Pinpoint the cell where the given text exists, returning its (x, y) midpoint coordinate. 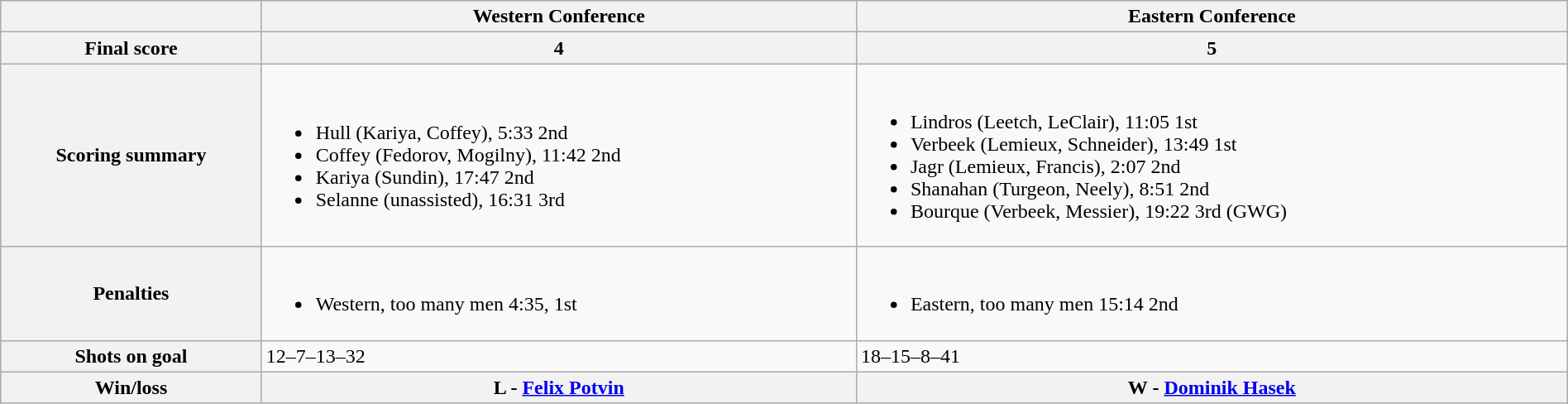
Western, too many men 4:35, 1st (559, 293)
Eastern Conference (1212, 17)
W - Dominik Hasek (1212, 387)
Eastern, too many men 15:14 2nd (1212, 293)
Western Conference (559, 17)
5 (1212, 48)
Penalties (131, 293)
Win/loss (131, 387)
12–7–13–32 (559, 356)
Final score (131, 48)
L - Felix Potvin (559, 387)
Shots on goal (131, 356)
18–15–8–41 (1212, 356)
Hull (Kariya, Coffey), 5:33 2ndCoffey (Fedorov, Mogilny), 11:42 2ndKariya (Sundin), 17:47 2ndSelanne (unassisted), 16:31 3rd (559, 156)
4 (559, 48)
Scoring summary (131, 156)
